For the text-containing cell, return its midpoint in [X, Y] coordinate format. 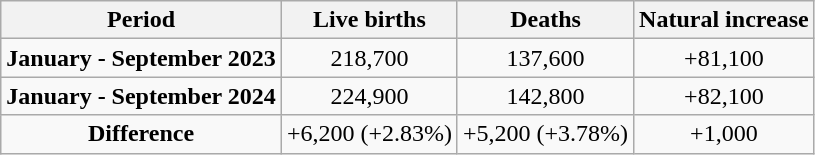
January - September 2023 [142, 58]
137,600 [545, 58]
Live births [369, 20]
+6,200 (+2.83%) [369, 134]
Deaths [545, 20]
Period [142, 20]
+1,000 [724, 134]
224,900 [369, 96]
+5,200 (+3.78%) [545, 134]
Difference [142, 134]
January - September 2024 [142, 96]
218,700 [369, 58]
+82,100 [724, 96]
+81,100 [724, 58]
142,800 [545, 96]
Natural increase [724, 20]
